Pinpoint the cell where the given text exists, returning its [x, y] midpoint coordinate. 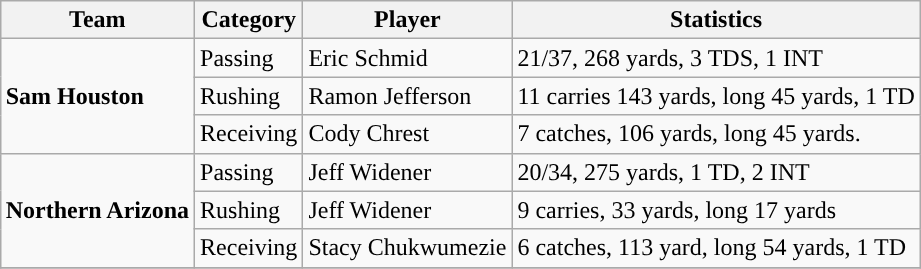
Eric Schmid [408, 58]
Statistics [716, 20]
Cody Chrest [408, 134]
11 carries 143 yards, long 45 yards, 1 TD [716, 96]
6 catches, 113 yard, long 54 yards, 1 TD [716, 248]
Category [249, 20]
9 carries, 33 yards, long 17 yards [716, 210]
Player [408, 20]
Ramon Jefferson [408, 96]
Stacy Chukwumezie [408, 248]
7 catches, 106 yards, long 45 yards. [716, 134]
Sam Houston [97, 96]
Team [97, 20]
21/37, 268 yards, 3 TDS, 1 INT [716, 58]
Northern Arizona [97, 210]
20/34, 275 yards, 1 TD, 2 INT [716, 172]
